For the text-containing cell, return its midpoint in [x, y] coordinate format. 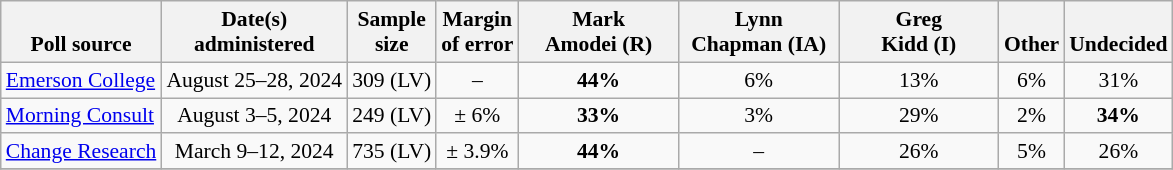
Samplesize [392, 32]
± 3.9% [477, 152]
34% [1118, 116]
MarkAmodei (R) [598, 32]
Emerson College [82, 80]
Poll source [82, 32]
LynnChapman (IA) [759, 32]
August 25–28, 2024 [254, 80]
5% [1032, 152]
Undecided [1118, 32]
March 9–12, 2024 [254, 152]
735 (LV) [392, 152]
Date(s)administered [254, 32]
± 6% [477, 116]
August 3–5, 2024 [254, 116]
3% [759, 116]
Marginof error [477, 32]
Morning Consult [82, 116]
33% [598, 116]
309 (LV) [392, 80]
29% [919, 116]
GregKidd (I) [919, 32]
Other [1032, 32]
13% [919, 80]
2% [1032, 116]
31% [1118, 80]
Change Research [82, 152]
249 (LV) [392, 116]
